Pinpoint the cell where the given text exists, returning its (X, Y) midpoint coordinate. 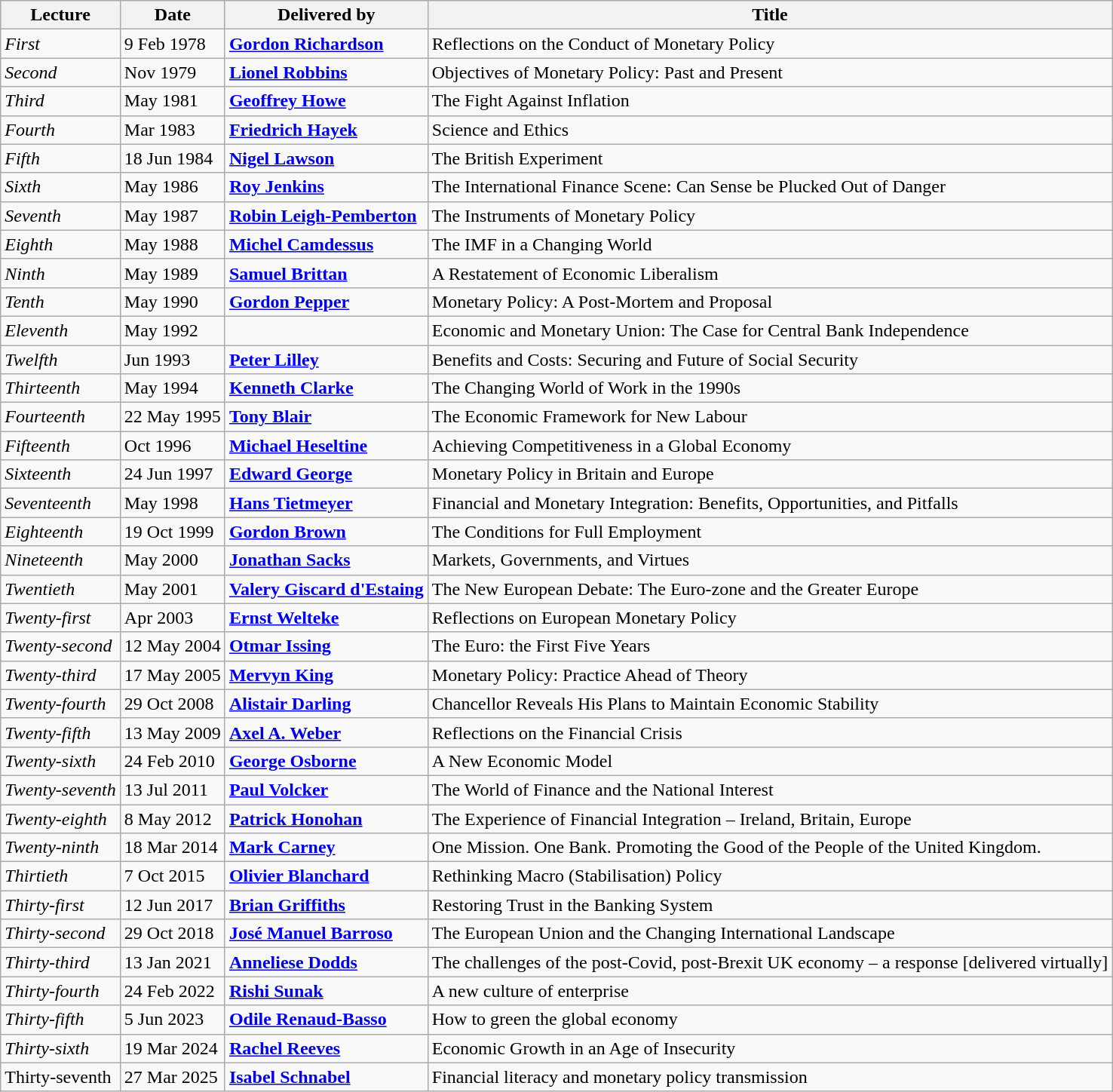
May 1989 (172, 273)
Benefits and Costs: Securing and Future of Social Security (770, 360)
Twenty-ninth (60, 848)
A new culture of enterprise (770, 991)
The New European Debate: The Euro-zone and the Greater Europe (770, 589)
Eighth (60, 244)
Thirty-third (60, 962)
Rethinking Macro (Stabilisation) Policy (770, 876)
Monetary Policy: A Post-Mortem and Proposal (770, 302)
The IMF in a Changing World (770, 244)
Geoffrey Howe (326, 101)
The Conditions for Full Employment (770, 532)
Date (172, 15)
Seventh (60, 216)
Twenty-sixth (60, 761)
Robin Leigh-Pemberton (326, 216)
Mar 1983 (172, 130)
Markets, Governments, and Virtues (770, 560)
José Manuel Barroso (326, 934)
Gordon Richardson (326, 44)
Peter Lilley (326, 360)
Reflections on the Financial Crisis (770, 732)
The British Experiment (770, 158)
Title (770, 15)
Thirty-seventh (60, 1077)
Mervyn King (326, 675)
13 Jan 2021 (172, 962)
Lionel Robbins (326, 72)
Ernst Welteke (326, 618)
May 1992 (172, 330)
A Restatement of Economic Liberalism (770, 273)
Economic Growth in an Age of Insecurity (770, 1048)
Monetary Policy: Practice Ahead of Theory (770, 675)
13 Jul 2011 (172, 790)
8 May 2012 (172, 818)
How to green the global economy (770, 1020)
Nov 1979 (172, 72)
Thirty-second (60, 934)
Third (60, 101)
Thirty-fourth (60, 991)
18 Mar 2014 (172, 848)
Thirteenth (60, 388)
Delivered by (326, 15)
Reflections on European Monetary Policy (770, 618)
May 1986 (172, 187)
Fourth (60, 130)
Odile Renaud-Basso (326, 1020)
First (60, 44)
Sixteenth (60, 474)
Restoring Trust in the Banking System (770, 905)
Friedrich Hayek (326, 130)
Twenty-third (60, 675)
The European Union and the Changing International Landscape (770, 934)
Science and Ethics (770, 130)
19 Mar 2024 (172, 1048)
Edward George (326, 474)
Lecture (60, 15)
The World of Finance and the National Interest (770, 790)
Eighteenth (60, 532)
May 1990 (172, 302)
Isabel Schnabel (326, 1077)
Seventeenth (60, 503)
May 2001 (172, 589)
22 May 1995 (172, 417)
May 1988 (172, 244)
Ninth (60, 273)
Twenty-second (60, 646)
Achieving Competitiveness in a Global Economy (770, 446)
Rishi Sunak (326, 991)
9 Feb 1978 (172, 44)
Thirty-fifth (60, 1020)
Kenneth Clarke (326, 388)
A New Economic Model (770, 761)
Monetary Policy in Britain and Europe (770, 474)
The Economic Framework for New Labour (770, 417)
George Osborne (326, 761)
Gordon Pepper (326, 302)
Paul Volcker (326, 790)
Twenty-fourth (60, 704)
Sixth (60, 187)
Fifteenth (60, 446)
12 May 2004 (172, 646)
The Fight Against Inflation (770, 101)
Objectives of Monetary Policy: Past and Present (770, 72)
Oct 1996 (172, 446)
Thirty-sixth (60, 1048)
Fifth (60, 158)
Twenty-seventh (60, 790)
Twenty-fifth (60, 732)
29 Oct 2018 (172, 934)
24 Jun 1997 (172, 474)
Michel Camdessus (326, 244)
Apr 2003 (172, 618)
24 Feb 2010 (172, 761)
Rachel Reeves (326, 1048)
Thirty-first (60, 905)
13 May 2009 (172, 732)
12 Jun 2017 (172, 905)
29 Oct 2008 (172, 704)
Nineteenth (60, 560)
The Euro: the First Five Years (770, 646)
7 Oct 2015 (172, 876)
Second (60, 72)
Thirtieth (60, 876)
Patrick Honohan (326, 818)
Twenty-first (60, 618)
Gordon Brown (326, 532)
Brian Griffiths (326, 905)
Fourteenth (60, 417)
Hans Tietmeyer (326, 503)
Financial literacy and monetary policy transmission (770, 1077)
18 Jun 1984 (172, 158)
5 Jun 2023 (172, 1020)
Tenth (60, 302)
One Mission. One Bank. Promoting the Good of the People of the United Kingdom. (770, 848)
19 Oct 1999 (172, 532)
Michael Heseltine (326, 446)
Jonathan Sacks (326, 560)
The Instruments of Monetary Policy (770, 216)
Otmar Issing (326, 646)
May 2000 (172, 560)
Alistair Darling (326, 704)
Jun 1993 (172, 360)
Twentieth (60, 589)
Olivier Blanchard (326, 876)
Twenty-eighth (60, 818)
Anneliese Dodds (326, 962)
May 1987 (172, 216)
Reflections on the Conduct of Monetary Policy (770, 44)
The challenges of the post-Covid, post-Brexit UK economy – a response [delivered virtually] (770, 962)
Mark Carney (326, 848)
27 Mar 2025 (172, 1077)
May 1998 (172, 503)
Twelfth (60, 360)
Valery Giscard d'Estaing (326, 589)
Chancellor Reveals His Plans to Maintain Economic Stability (770, 704)
24 Feb 2022 (172, 991)
The International Finance Scene: Can Sense be Plucked Out of Danger (770, 187)
Samuel Brittan (326, 273)
Eleventh (60, 330)
Economic and Monetary Union: The Case for Central Bank Independence (770, 330)
May 1981 (172, 101)
Nigel Lawson (326, 158)
17 May 2005 (172, 675)
May 1994 (172, 388)
Roy Jenkins (326, 187)
Axel A. Weber (326, 732)
Tony Blair (326, 417)
The Changing World of Work in the 1990s (770, 388)
Financial and Monetary Integration: Benefits, Opportunities, and Pitfalls (770, 503)
The Experience of Financial Integration – Ireland, Britain, Europe (770, 818)
